Identify which cell holds the provided text, then report its [X, Y] central coordinate. 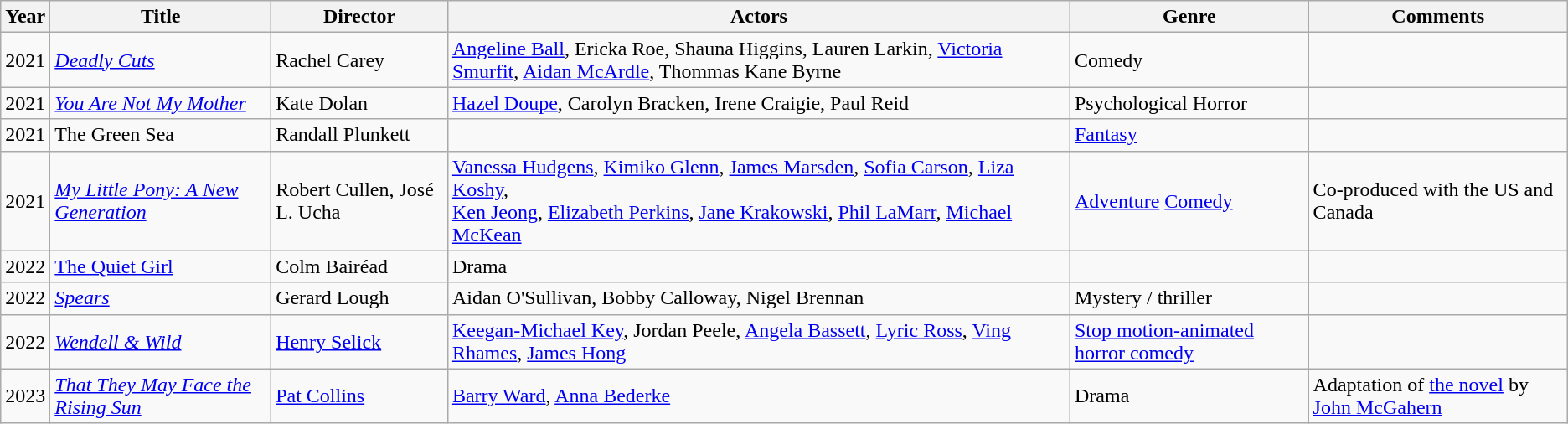
Gerard Lough [360, 298]
Adventure Comedy [1189, 201]
Comedy [1189, 60]
Henry Selick [360, 342]
Colm Bairéad [360, 266]
Aidan O'Sullivan, Bobby Calloway, Nigel Brennan [759, 298]
You Are Not My Mother [161, 103]
Pat Collins [360, 396]
My Little Pony: A New Generation [161, 201]
Year [25, 17]
The Quiet Girl [161, 266]
Co-produced with the US and Canada [1437, 201]
Stop motion-animated horror comedy [1189, 342]
Director [360, 17]
Spears [161, 298]
Rachel Carey [360, 60]
Genre [1189, 17]
Kate Dolan [360, 103]
That They May Face the Rising Sun [161, 396]
Title [161, 17]
Mystery / thriller [1189, 298]
Barry Ward, Anna Bederke [759, 396]
Fantasy [1189, 135]
Keegan-Michael Key, Jordan Peele, Angela Bassett, Lyric Ross, Ving Rhames, James Hong [759, 342]
Vanessa Hudgens, Kimiko Glenn, James Marsden, Sofia Carson, Liza Koshy,Ken Jeong, Elizabeth Perkins, Jane Krakowski, Phil LaMarr, Michael McKean [759, 201]
Wendell & Wild [161, 342]
2023 [25, 396]
Hazel Doupe, Carolyn Bracken, Irene Craigie, Paul Reid [759, 103]
Actors [759, 17]
Deadly Cuts [161, 60]
Randall Plunkett [360, 135]
Robert Cullen, José L. Ucha [360, 201]
Psychological Horror [1189, 103]
Angeline Ball, Ericka Roe, Shauna Higgins, Lauren Larkin, Victoria Smurfit, Aidan McArdle, Thommas Kane Byrne [759, 60]
Comments [1437, 17]
Adaptation of the novel by John McGahern [1437, 396]
The Green Sea [161, 135]
